Search for the cell housing the specified text and yield its (X, Y) center coordinate. 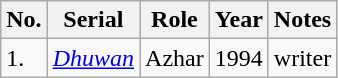
Serial (93, 20)
Azhar (175, 58)
Dhuwan (93, 58)
Role (175, 20)
Year (238, 20)
1. (24, 58)
Notes (302, 20)
No. (24, 20)
1994 (238, 58)
writer (302, 58)
